Determine the (X, Y) coordinate at the center of the cell enclosing the given text.  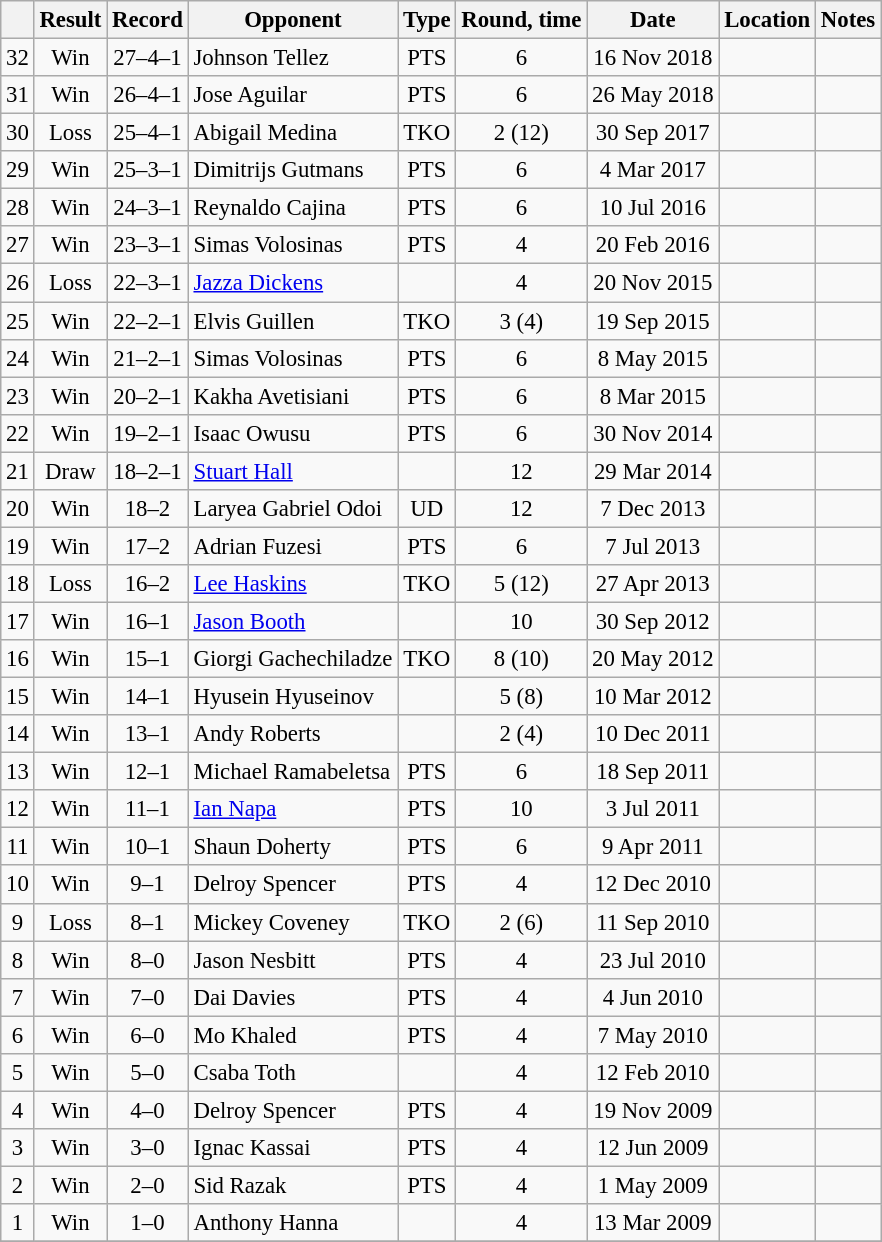
Result (70, 20)
Isaac Owusu (292, 433)
21 (18, 471)
2 (6) (522, 922)
UD (427, 509)
20–2–1 (148, 396)
26–4–1 (148, 95)
27–4–1 (148, 58)
10–1 (148, 847)
23 (18, 396)
17 (18, 621)
28 (18, 208)
Lee Haskins (292, 584)
Stuart Hall (292, 471)
10 Jul 2016 (653, 208)
25–4–1 (148, 133)
19–2–1 (148, 433)
Laryea Gabriel Odoi (292, 509)
16 Nov 2018 (653, 58)
Shaun Doherty (292, 847)
16–1 (148, 621)
9 Apr 2011 (653, 847)
22 (18, 433)
2–0 (148, 1185)
Johnson Tellez (292, 58)
Mickey Coveney (292, 922)
5–0 (148, 1073)
3 (18, 1148)
3–0 (148, 1148)
Csaba Toth (292, 1073)
15–1 (148, 659)
14–1 (148, 697)
24–3–1 (148, 208)
1 May 2009 (653, 1185)
16–2 (148, 584)
27 Apr 2013 (653, 584)
3 (4) (522, 321)
8 May 2015 (653, 358)
Round, time (522, 20)
11 (18, 847)
7 Dec 2013 (653, 509)
7–0 (148, 997)
11–1 (148, 809)
Anthony Hanna (292, 1223)
19 (18, 546)
7 (18, 997)
Andy Roberts (292, 734)
2 (4) (522, 734)
Dimitrijs Gutmans (292, 170)
13 Mar 2009 (653, 1223)
7 May 2010 (653, 1035)
21–2–1 (148, 358)
10 Mar 2012 (653, 697)
8–1 (148, 922)
19 Sep 2015 (653, 321)
13–1 (148, 734)
12 Jun 2009 (653, 1148)
4 Jun 2010 (653, 997)
8 (10) (522, 659)
12 Dec 2010 (653, 885)
18–2 (148, 509)
9 (18, 922)
Ian Napa (292, 809)
Michael Ramabeletsa (292, 772)
Jason Nesbitt (292, 960)
31 (18, 95)
22–2–1 (148, 321)
8 (18, 960)
3 Jul 2011 (653, 809)
23–3–1 (148, 245)
Type (427, 20)
20 Nov 2015 (653, 283)
29 (18, 170)
Abigail Medina (292, 133)
2 (18, 1185)
Location (768, 20)
Date (653, 20)
25–3–1 (148, 170)
26 (18, 283)
26 May 2018 (653, 95)
32 (18, 58)
20 May 2012 (653, 659)
29 Mar 2014 (653, 471)
30 Sep 2012 (653, 621)
Kakha Avetisiani (292, 396)
1 (18, 1223)
Mo Khaled (292, 1035)
9–1 (148, 885)
Jazza Dickens (292, 283)
19 Nov 2009 (653, 1110)
25 (18, 321)
18–2–1 (148, 471)
Record (148, 20)
4–0 (148, 1110)
2 (12) (522, 133)
7 Jul 2013 (653, 546)
Giorgi Gachechiladze (292, 659)
8–0 (148, 960)
5 (8) (522, 697)
Hyusein Hyuseinov (292, 697)
11 Sep 2010 (653, 922)
20 Feb 2016 (653, 245)
30 Sep 2017 (653, 133)
30 (18, 133)
5 (18, 1073)
20 (18, 509)
Notes (848, 20)
Reynaldo Cajina (292, 208)
Dai Davies (292, 997)
Sid Razak (292, 1185)
22–3–1 (148, 283)
13 (18, 772)
Opponent (292, 20)
10 Dec 2011 (653, 734)
23 Jul 2010 (653, 960)
Ignac Kassai (292, 1148)
24 (18, 358)
Jose Aguilar (292, 95)
14 (18, 734)
16 (18, 659)
12–1 (148, 772)
17–2 (148, 546)
12 Feb 2010 (653, 1073)
30 Nov 2014 (653, 433)
8 Mar 2015 (653, 396)
Adrian Fuzesi (292, 546)
Draw (70, 471)
18 Sep 2011 (653, 772)
6–0 (148, 1035)
Elvis Guillen (292, 321)
15 (18, 697)
27 (18, 245)
5 (12) (522, 584)
4 Mar 2017 (653, 170)
18 (18, 584)
1–0 (148, 1223)
Jason Booth (292, 621)
